Search for the cell housing the specified text and yield its [x, y] center coordinate. 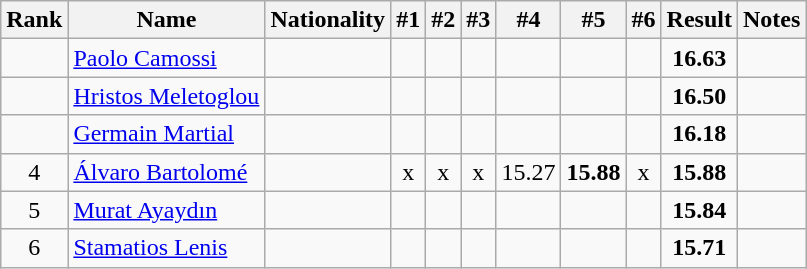
Hristos Meletoglou [166, 96]
#1 [408, 20]
#3 [478, 20]
Paolo Camossi [166, 58]
15.84 [699, 210]
4 [34, 172]
16.18 [699, 134]
Stamatios Lenis [166, 248]
6 [34, 248]
Nationality [328, 20]
16.50 [699, 96]
16.63 [699, 58]
Rank [34, 20]
Name [166, 20]
Álvaro Bartolomé [166, 172]
#6 [644, 20]
#2 [444, 20]
15.27 [528, 172]
#4 [528, 20]
Result [699, 20]
#5 [594, 20]
Notes [771, 20]
5 [34, 210]
15.71 [699, 248]
Germain Martial [166, 134]
Murat Ayaydın [166, 210]
